Detect which cell encompasses the target text, then output its (X, Y) center coordinate. 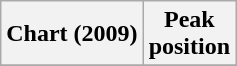
Peakposition (189, 34)
Chart (2009) (72, 34)
